Provide the (x, y) coordinate of the cell's center where the given text is located.  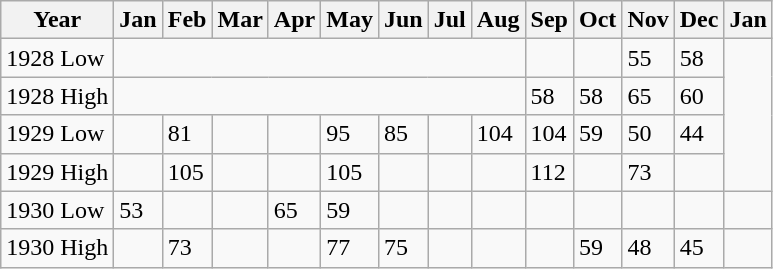
45 (699, 248)
48 (648, 248)
81 (187, 134)
Nov (648, 20)
53 (138, 210)
44 (699, 134)
May (350, 20)
1928 High (58, 96)
112 (549, 172)
85 (403, 134)
Mar (240, 20)
Dec (699, 20)
1930 Low (58, 210)
Jun (403, 20)
Apr (294, 20)
1928 Low (58, 58)
Oct (597, 20)
77 (350, 248)
55 (648, 58)
Jul (450, 20)
1929 High (58, 172)
Year (58, 20)
1929 Low (58, 134)
Sep (549, 20)
50 (648, 134)
60 (699, 96)
75 (403, 248)
Feb (187, 20)
95 (350, 134)
1930 High (58, 248)
Aug (498, 20)
